Scan for the cell matching the given text and deliver its (x, y) coordinate at center. 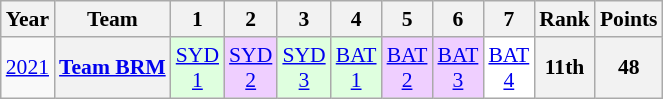
BAT4 (508, 68)
4 (356, 19)
5 (408, 19)
6 (458, 19)
48 (629, 68)
2021 (28, 68)
3 (304, 19)
Year (28, 19)
Team BRM (112, 68)
7 (508, 19)
2 (250, 19)
Team (112, 19)
BAT3 (458, 68)
BAT2 (408, 68)
Rank (564, 19)
SYD2 (250, 68)
11th (564, 68)
SYD1 (198, 68)
Points (629, 19)
SYD3 (304, 68)
1 (198, 19)
BAT1 (356, 68)
